Pinpoint the cell where the given text exists, returning its [X, Y] midpoint coordinate. 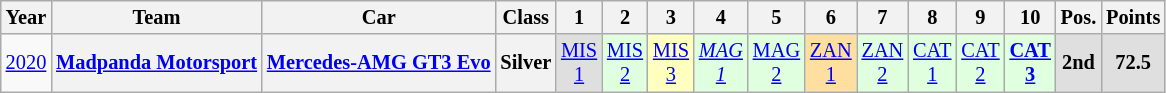
10 [1030, 17]
Car [379, 17]
Points [1133, 17]
6 [831, 17]
Silver [526, 63]
Mercedes-AMG GT3 Evo [379, 63]
5 [776, 17]
CAT1 [932, 63]
CAT3 [1030, 63]
2020 [26, 63]
8 [932, 17]
MIS2 [625, 63]
Madpanda Motorsport [156, 63]
ZAN2 [883, 63]
9 [980, 17]
2nd [1078, 63]
7 [883, 17]
1 [579, 17]
2 [625, 17]
ZAN1 [831, 63]
4 [721, 17]
Team [156, 17]
MIS1 [579, 63]
3 [671, 17]
MAG2 [776, 63]
Year [26, 17]
CAT2 [980, 63]
Pos. [1078, 17]
MIS3 [671, 63]
Class [526, 17]
MAG1 [721, 63]
72.5 [1133, 63]
